Detect which cell encompasses the target text, then output its (X, Y) center coordinate. 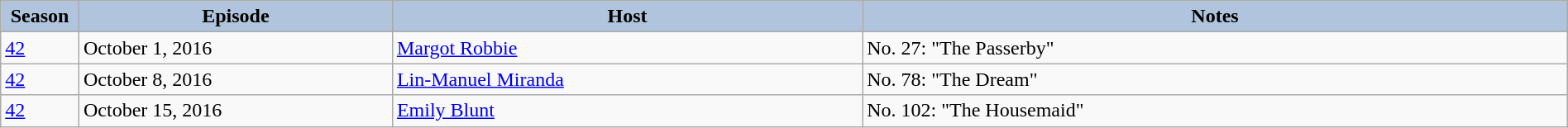
Emily Blunt (627, 111)
Lin-Manuel Miranda (627, 79)
Margot Robbie (627, 48)
Season (40, 17)
No. 78: "The Dream" (1216, 79)
No. 102: "The Housemaid" (1216, 111)
Episode (235, 17)
Notes (1216, 17)
October 1, 2016 (235, 48)
October 15, 2016 (235, 111)
No. 27: "The Passerby" (1216, 48)
October 8, 2016 (235, 79)
Host (627, 17)
